Locate the cell with the specified text and output its [x, y] center coordinate. 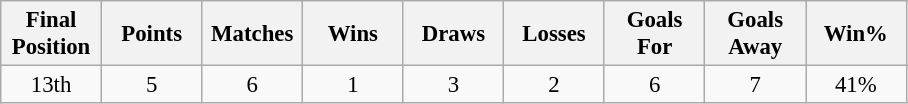
Matches [252, 34]
7 [756, 85]
13th [52, 85]
Wins [354, 34]
5 [152, 85]
41% [856, 85]
Points [152, 34]
Goals Away [756, 34]
Final Position [52, 34]
2 [554, 85]
Draws [454, 34]
Goals For [654, 34]
3 [454, 85]
1 [354, 85]
Losses [554, 34]
Win% [856, 34]
